Capture the cell that displays the provided text and extract its [X, Y] central coordinate. 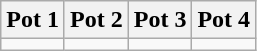
Pot 3 [160, 20]
Pot 1 [33, 20]
Pot 4 [224, 20]
Pot 2 [96, 20]
